Provide the (X, Y) coordinate of the cell's center where the given text is located.  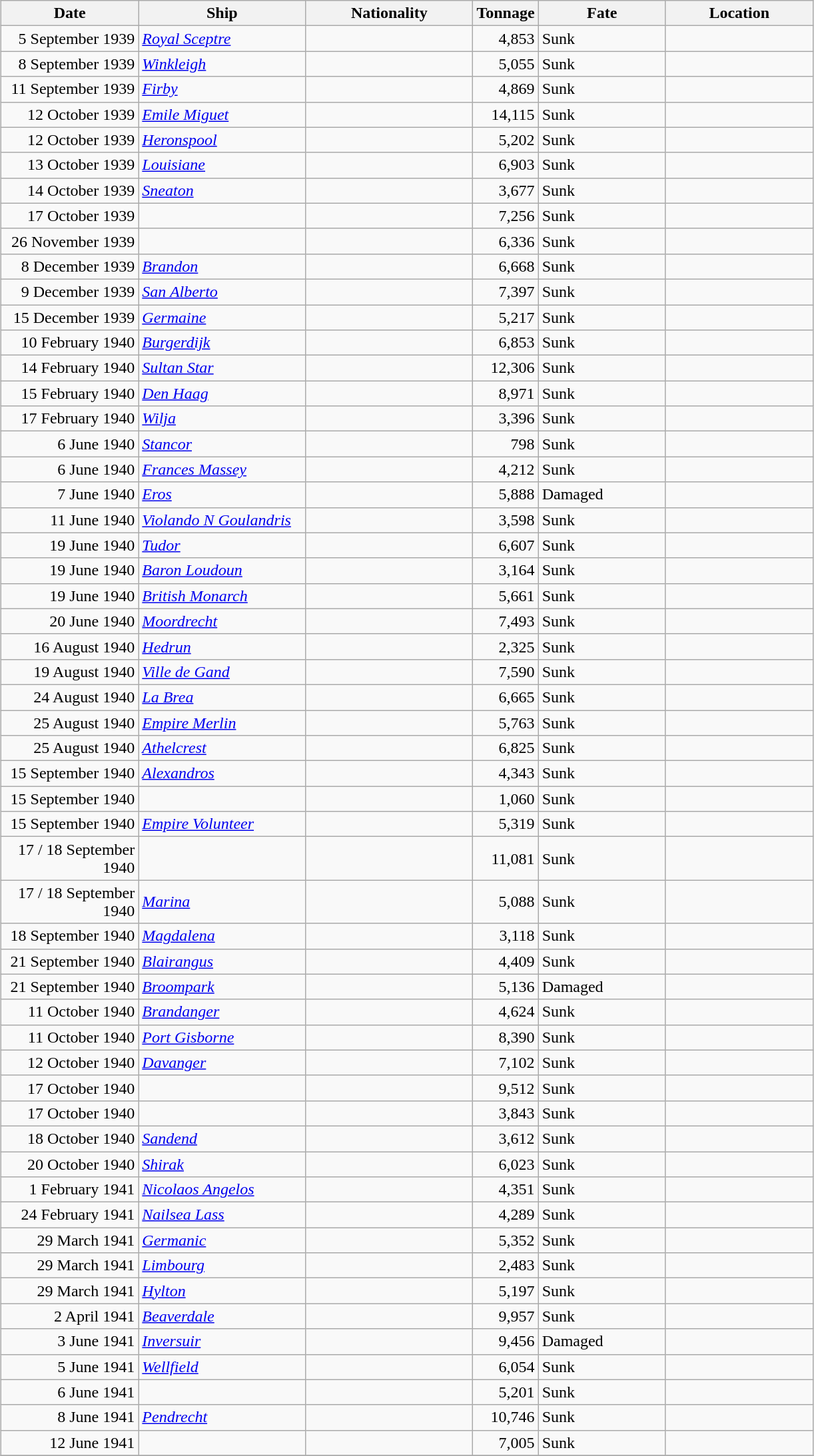
6,668 (506, 266)
La Brea (222, 697)
12,306 (506, 368)
Ship (222, 13)
14 February 1940 (70, 368)
Tonnage (506, 13)
12 June 1941 (70, 1443)
Port Gisborne (222, 1037)
Wilja (222, 419)
5,088 (506, 901)
16 August 1940 (70, 646)
6,903 (506, 165)
5,055 (506, 64)
Davanger (222, 1063)
1 February 1941 (70, 1190)
14 October 1939 (70, 190)
798 (506, 444)
13 October 1939 (70, 165)
5 September 1939 (70, 39)
Eros (222, 495)
Den Haag (222, 393)
4,869 (506, 89)
Pendrecht (222, 1417)
8,390 (506, 1037)
2,483 (506, 1266)
9,456 (506, 1341)
Hedrun (222, 646)
11 June 1940 (70, 520)
5,319 (506, 824)
6,607 (506, 545)
10 February 1940 (70, 343)
Wellfield (222, 1367)
7,005 (506, 1443)
Sneaton (222, 190)
5,763 (506, 722)
Broompark (222, 987)
7,102 (506, 1063)
5 June 1941 (70, 1367)
5,888 (506, 495)
Winkleigh (222, 64)
Germaine (222, 318)
Inversuir (222, 1341)
15 December 1939 (70, 318)
3 June 1941 (70, 1341)
6,825 (506, 748)
5,217 (506, 318)
Date (70, 13)
3,396 (506, 419)
4,624 (506, 1012)
5,661 (506, 596)
Empire Merlin (222, 722)
Burgerdijk (222, 343)
Empire Volunteer (222, 824)
San Alberto (222, 292)
Athelcrest (222, 748)
Emile Miguet (222, 115)
8,971 (506, 393)
9 December 1939 (70, 292)
4,343 (506, 774)
6,023 (506, 1164)
Fate (602, 13)
Hylton (222, 1291)
Magdalena (222, 936)
17 February 1940 (70, 419)
11 September 1939 (70, 89)
Frances Massey (222, 469)
3,843 (506, 1113)
Stancor (222, 444)
6,853 (506, 343)
Royal Sceptre (222, 39)
4,853 (506, 39)
9,957 (506, 1316)
Limbourg (222, 1266)
24 August 1940 (70, 697)
9,512 (506, 1088)
4,289 (506, 1215)
Firby (222, 89)
Ville de Gand (222, 672)
10,746 (506, 1417)
14,115 (506, 115)
Blairangus (222, 961)
6 June 1941 (70, 1392)
Nicolaos Angelos (222, 1190)
5,136 (506, 987)
Moordrecht (222, 621)
2 April 1941 (70, 1316)
20 October 1940 (70, 1164)
6,665 (506, 697)
8 December 1939 (70, 266)
7,256 (506, 216)
Location (739, 13)
3,164 (506, 571)
Brandanger (222, 1012)
12 October 1940 (70, 1063)
Louisiane (222, 165)
7,397 (506, 292)
3,612 (506, 1138)
British Monarch (222, 596)
3,598 (506, 520)
3,677 (506, 190)
8 June 1941 (70, 1417)
Shirak (222, 1164)
18 September 1940 (70, 936)
1,060 (506, 799)
17 October 1939 (70, 216)
24 February 1941 (70, 1215)
Violando N Goulandris (222, 520)
Alexandros (222, 774)
26 November 1939 (70, 241)
6,054 (506, 1367)
4,351 (506, 1190)
7 June 1940 (70, 495)
Nailsea Lass (222, 1215)
6,336 (506, 241)
Nationality (389, 13)
Heronspool (222, 140)
Brandon (222, 266)
4,409 (506, 961)
7,590 (506, 672)
Beaverdale (222, 1316)
15 February 1940 (70, 393)
20 June 1940 (70, 621)
7,493 (506, 621)
Sandend (222, 1138)
3,118 (506, 936)
5,201 (506, 1392)
Germanic (222, 1240)
5,202 (506, 140)
11,081 (506, 859)
18 October 1940 (70, 1138)
8 September 1939 (70, 64)
2,325 (506, 646)
Baron Loudoun (222, 571)
Sultan Star (222, 368)
Tudor (222, 545)
19 August 1940 (70, 672)
5,352 (506, 1240)
5,197 (506, 1291)
Marina (222, 901)
4,212 (506, 469)
